Search for the cell housing the specified text and yield its [X, Y] center coordinate. 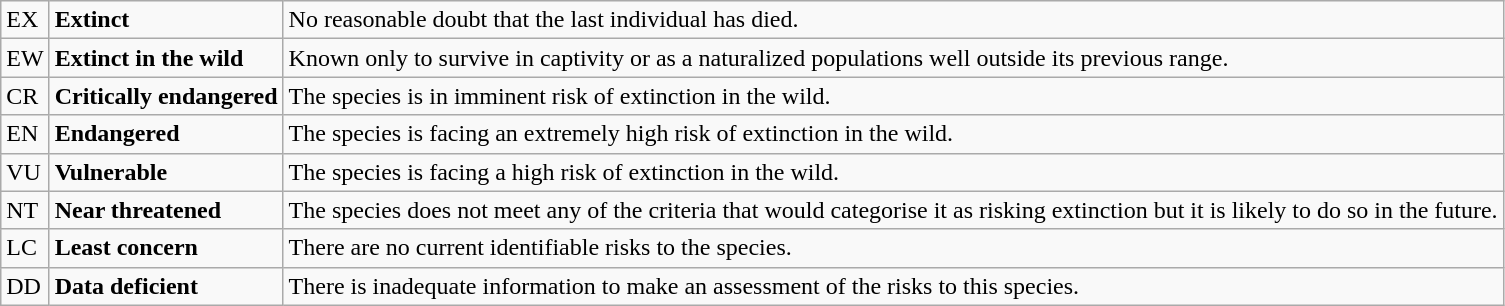
Vulnerable [166, 172]
LC [25, 248]
There are no current identifiable risks to the species. [893, 248]
Known only to survive in captivity or as a naturalized populations well outside its previous range. [893, 58]
There is inadequate information to make an assessment of the risks to this species. [893, 286]
EW [25, 58]
DD [25, 286]
NT [25, 210]
The species is facing an extremely high risk of extinction in the wild. [893, 134]
The species does not meet any of the criteria that would categorise it as risking extinction but it is likely to do so in the future. [893, 210]
The species is facing a high risk of extinction in the wild. [893, 172]
Extinct in the wild [166, 58]
VU [25, 172]
EN [25, 134]
Extinct [166, 20]
Least concern [166, 248]
Critically endangered [166, 96]
Data deficient [166, 286]
Near threatened [166, 210]
The species is in imminent risk of extinction in the wild. [893, 96]
Endangered [166, 134]
No reasonable doubt that the last individual has died. [893, 20]
CR [25, 96]
EX [25, 20]
